Scan for the cell matching the given text and deliver its (X, Y) coordinate at center. 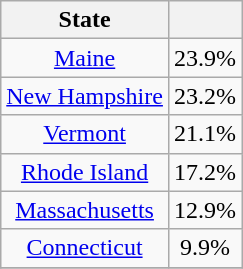
Maine (85, 58)
Massachusetts (85, 210)
12.9% (204, 210)
Rhode Island (85, 172)
9.9% (204, 248)
23.9% (204, 58)
Vermont (85, 134)
New Hampshire (85, 96)
23.2% (204, 96)
State (85, 20)
17.2% (204, 172)
Connecticut (85, 248)
21.1% (204, 134)
